Pinpoint the cell where the given text exists, returning its (X, Y) midpoint coordinate. 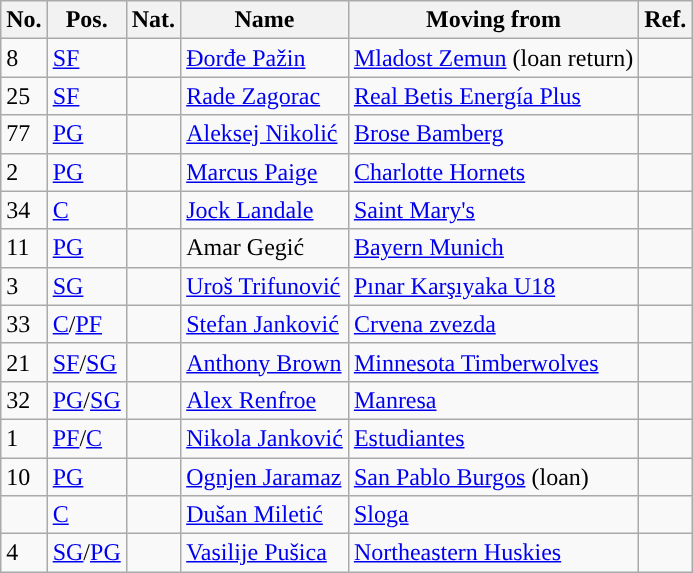
4 (24, 553)
Mladost Zemun (loan return) (493, 58)
Anthony Brown (265, 362)
Name (265, 20)
Dušan Miletić (265, 515)
Estudiantes (493, 438)
Amar Gegić (265, 248)
Alex Renfroe (265, 400)
Bayern Munich (493, 248)
25 (24, 96)
Nat. (153, 20)
Ref. (666, 20)
Minnesota Timberwolves (493, 362)
Northeastern Huskies (493, 553)
Jock Landale (265, 210)
Pos. (86, 20)
Uroš Trifunović (265, 286)
Real Betis Energía Plus (493, 96)
No. (24, 20)
Manresa (493, 400)
SF/SG (86, 362)
Aleksej Nikolić (265, 134)
Crvena zvezda (493, 324)
Pınar Karşıyaka U18 (493, 286)
Brose Bamberg (493, 134)
Charlotte Hornets (493, 172)
Đorđe Pažin (265, 58)
Stefan Janković (265, 324)
32 (24, 400)
Nikola Janković (265, 438)
Sloga (493, 515)
Rade Zagorac (265, 96)
PF/C (86, 438)
11 (24, 248)
33 (24, 324)
PG/SG (86, 400)
C/PF (86, 324)
3 (24, 286)
10 (24, 477)
SG (86, 286)
1 (24, 438)
8 (24, 58)
Marcus Paige (265, 172)
34 (24, 210)
77 (24, 134)
Vasilije Pušica (265, 553)
2 (24, 172)
Saint Mary's (493, 210)
Moving from (493, 20)
21 (24, 362)
Ognjen Jaramaz (265, 477)
San Pablo Burgos (loan) (493, 477)
SG/PG (86, 553)
